Identify which cell holds the provided text, then report its (X, Y) central coordinate. 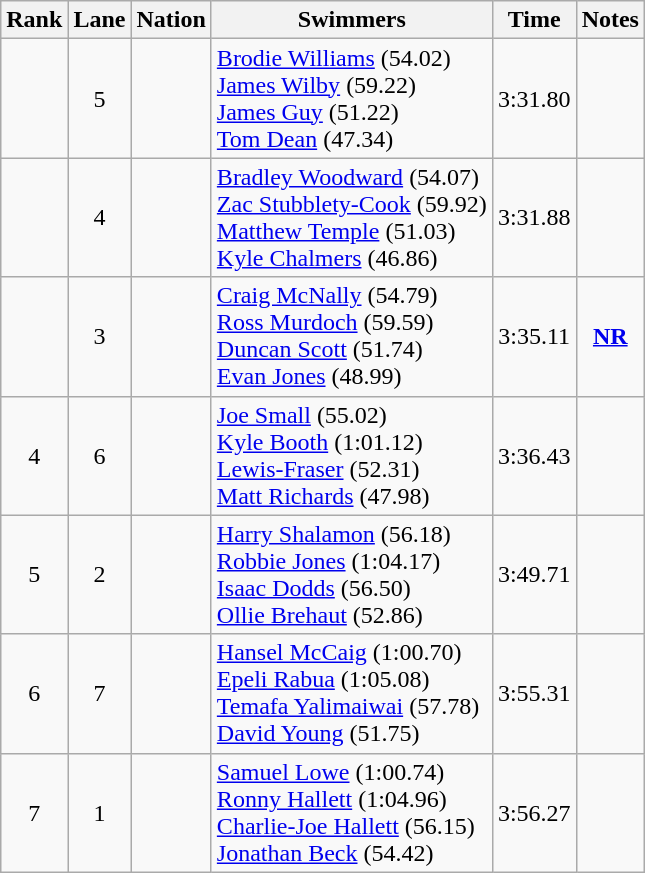
Time (534, 20)
3:49.71 (534, 574)
3:56.27 (534, 812)
Nation (171, 20)
Hansel McCaig (1:00.70)Epeli Rabua (1:05.08)Temafa Yalimaiwai (57.78)David Young (51.75) (352, 694)
Samuel Lowe (1:00.74)Ronny Hallett (1:04.96)Charlie-Joe Hallett (56.15)Jonathan Beck (54.42) (352, 812)
3:31.88 (534, 218)
Harry Shalamon (56.18)Robbie Jones (1:04.17)Isaac Dodds (56.50)Ollie Brehaut (52.86) (352, 574)
1 (100, 812)
2 (100, 574)
Bradley Woodward (54.07)Zac Stubblety-Cook (59.92)Matthew Temple (51.03)Kyle Chalmers (46.86) (352, 218)
Notes (610, 20)
Swimmers (352, 20)
3 (100, 336)
3:35.11 (534, 336)
Joe Small (55.02)Kyle Booth (1:01.12)Lewis-Fraser (52.31)Matt Richards (47.98) (352, 456)
Rank (34, 20)
Brodie Williams (54.02)James Wilby (59.22)James Guy (51.22)Tom Dean (47.34) (352, 98)
Lane (100, 20)
Craig McNally (54.79)Ross Murdoch (59.59)Duncan Scott (51.74)Evan Jones (48.99) (352, 336)
3:36.43 (534, 456)
3:31.80 (534, 98)
3:55.31 (534, 694)
NR (610, 336)
